Return [x, y] of the center of cell containing provided text 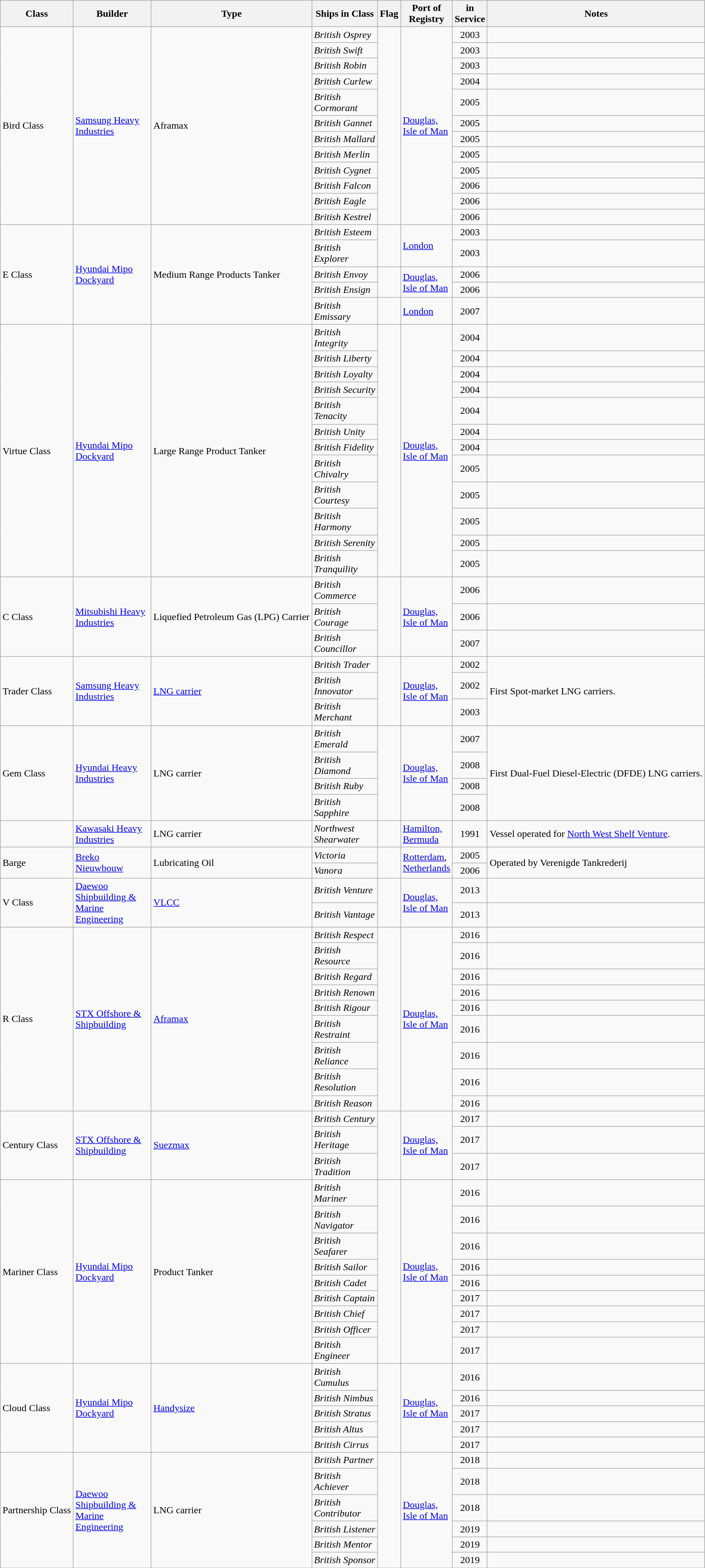
British Cormorant [345, 102]
Vanora [345, 870]
Type [231, 14]
British Tranquility [345, 564]
Notes [596, 14]
British Emerald [345, 738]
British Curlew [345, 81]
British Innovator [345, 685]
Medium Range Products Tanker [231, 274]
British Reason [345, 1103]
British Restraint [345, 1029]
British Mariner [345, 1193]
British Vantage [345, 915]
V Class [37, 903]
British Explorer [345, 253]
Ships in Class [345, 14]
Class [37, 14]
British Mentor [345, 1544]
British Councillor [345, 644]
British Serenity [345, 543]
Gem Class [37, 773]
British Tradition [345, 1167]
British Nimbus [345, 1398]
E Class [37, 274]
British Renown [345, 993]
Lubricating Oil [231, 863]
British Trader [345, 665]
British Tenacity [345, 411]
British Stratus [345, 1414]
British Eagle [345, 201]
British Rigour [345, 1008]
British Venture [345, 890]
British Engineer [345, 1350]
British Navigator [345, 1220]
Builder [112, 14]
British Regard [345, 977]
British Altus [345, 1429]
R Class [37, 1019]
British Merchant [345, 712]
Product Tanker [231, 1272]
British Respect [345, 935]
British Contributor [345, 1508]
Bird Class [37, 126]
British Chivalry [345, 468]
Hyundai Heavy Industries [112, 773]
British Emissary [345, 311]
British Century [345, 1119]
British Gannet [345, 123]
British Listener [345, 1529]
British Falcon [345, 185]
British Cumulus [345, 1377]
VLCC [231, 903]
British Sponsor [345, 1560]
Liquefied Petroleum Gas (LPG) Carrier [231, 617]
British Merlin [345, 154]
British Kestrel [345, 217]
British Commerce [345, 591]
British Integrity [345, 337]
British Harmony [345, 521]
Trader Class [37, 691]
British Sapphire [345, 807]
British Robin [345, 66]
Century Class [37, 1145]
Port of Registry [426, 14]
British Reliance [345, 1055]
British Partner [345, 1460]
British Esteem [345, 232]
British Courage [345, 617]
British Officer [345, 1329]
Hamilton, Bermuda [426, 834]
C Class [37, 617]
British Ensign [345, 290]
Operated by Verenigde Tankrederij [596, 863]
Cloud Class [37, 1408]
British Osprey [345, 35]
British Achiever [345, 1481]
British Liberty [345, 359]
British Ruby [345, 786]
Kawasaki Heavy Industries [112, 834]
British Cadet [345, 1283]
Rotterdam, Netherlands [426, 863]
Handysize [231, 1408]
British Cygnet [345, 170]
British Security [345, 390]
British Captain [345, 1298]
British Swift [345, 50]
British Unity [345, 432]
Partnership Class [37, 1510]
British Resolution [345, 1082]
First Dual-Fuel Diesel-Electric (DFDE) LNG carriers. [596, 773]
in Service [470, 14]
Mitsubishi Heavy Industries [112, 617]
Flag [389, 14]
Barge [37, 863]
First Spot-market LNG carriers. [596, 691]
Northwest Shearwater [345, 834]
British Envoy [345, 274]
British Chief [345, 1314]
British Seafarer [345, 1246]
British Mallard [345, 139]
Suezmax [231, 1145]
British Resource [345, 956]
British Fidelity [345, 447]
British Sailor [345, 1267]
Vessel operated for North West Shelf Venture. [596, 834]
Breko Nieuwbouw [112, 863]
Large Range Product Tanker [231, 451]
Virtue Class [37, 451]
British Cirrus [345, 1445]
British Courtesy [345, 495]
British Diamond [345, 765]
Victoria [345, 855]
1991 [470, 834]
British Heritage [345, 1140]
British Loyalty [345, 374]
Mariner Class [37, 1272]
